Capture the cell that displays the provided text and extract its (x, y) central coordinate. 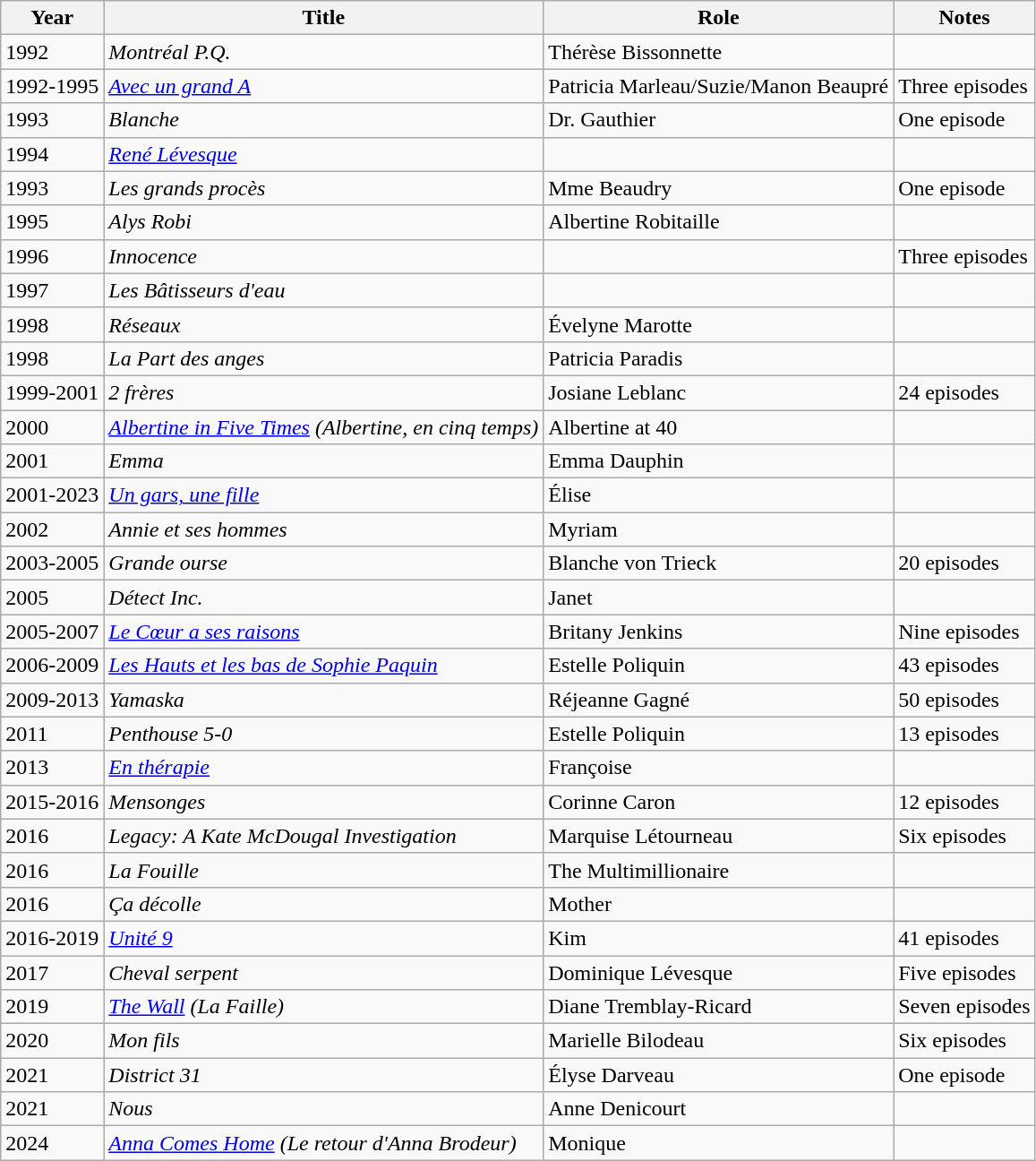
Innocence (324, 256)
2009-2013 (52, 700)
Patricia Paradis (718, 358)
24 episodes (964, 392)
Nous (324, 1109)
2001 (52, 461)
41 episodes (964, 938)
2005 (52, 598)
Élyse Darveau (718, 1075)
2005-2007 (52, 632)
2003-2005 (52, 563)
Réseaux (324, 324)
Five episodes (964, 972)
2019 (52, 1007)
2011 (52, 734)
Josiane Leblanc (718, 392)
Les Bâtisseurs d'eau (324, 290)
43 episodes (964, 666)
Évelyne Marotte (718, 324)
Seven episodes (964, 1007)
Grande ourse (324, 563)
Title (324, 18)
Blanche von Trieck (718, 563)
Legacy: A Kate McDougal Investigation (324, 836)
Détect Inc. (324, 598)
Penthouse 5-0 (324, 734)
1995 (52, 222)
Emma Dauphin (718, 461)
Annie et ses hommes (324, 529)
Cheval serpent (324, 972)
Albertine Robitaille (718, 222)
1997 (52, 290)
Marielle Bilodeau (718, 1041)
2001-2023 (52, 495)
2016-2019 (52, 938)
Kim (718, 938)
La Fouille (324, 870)
Albertine at 40 (718, 427)
2 frères (324, 392)
Myriam (718, 529)
2020 (52, 1041)
Monique (718, 1143)
2000 (52, 427)
Le Cœur a ses raisons (324, 632)
Mensonges (324, 802)
Blanche (324, 120)
Un gars, une fille (324, 495)
Albertine in Five Times (Albertine, en cinq temps) (324, 427)
Les Hauts et les bas de Sophie Paquin (324, 666)
Mother (718, 904)
Ça décolle (324, 904)
Dominique Lévesque (718, 972)
2002 (52, 529)
1996 (52, 256)
50 episodes (964, 700)
Diane Tremblay-Ricard (718, 1007)
Avec un grand A (324, 86)
2024 (52, 1143)
20 episodes (964, 563)
Britany Jenkins (718, 632)
Montréal P.Q. (324, 52)
Marquise Létourneau (718, 836)
Réjeanne Gagné (718, 700)
2017 (52, 972)
Anne Denicourt (718, 1109)
Year (52, 18)
La Part des anges (324, 358)
Unité 9 (324, 938)
Françoise (718, 768)
12 episodes (964, 802)
Patricia Marleau/Suzie/Manon Beaupré (718, 86)
1992-1995 (52, 86)
The Multimillionaire (718, 870)
2015-2016 (52, 802)
13 episodes (964, 734)
District 31 (324, 1075)
2006-2009 (52, 666)
Mon fils (324, 1041)
Thérèse Bissonnette (718, 52)
Dr. Gauthier (718, 120)
1994 (52, 154)
Notes (964, 18)
The Wall (La Faille) (324, 1007)
En thérapie (324, 768)
Emma (324, 461)
Mme Beaudry (718, 188)
Role (718, 18)
Les grands procès (324, 188)
Alys Robi (324, 222)
Nine episodes (964, 632)
1999-2001 (52, 392)
1992 (52, 52)
2013 (52, 768)
Yamaska (324, 700)
Corinne Caron (718, 802)
Élise (718, 495)
Janet (718, 598)
Anna Comes Home (Le retour d'Anna Brodeur) (324, 1143)
René Lévesque (324, 154)
